Search for the cell housing the specified text and yield its [X, Y] center coordinate. 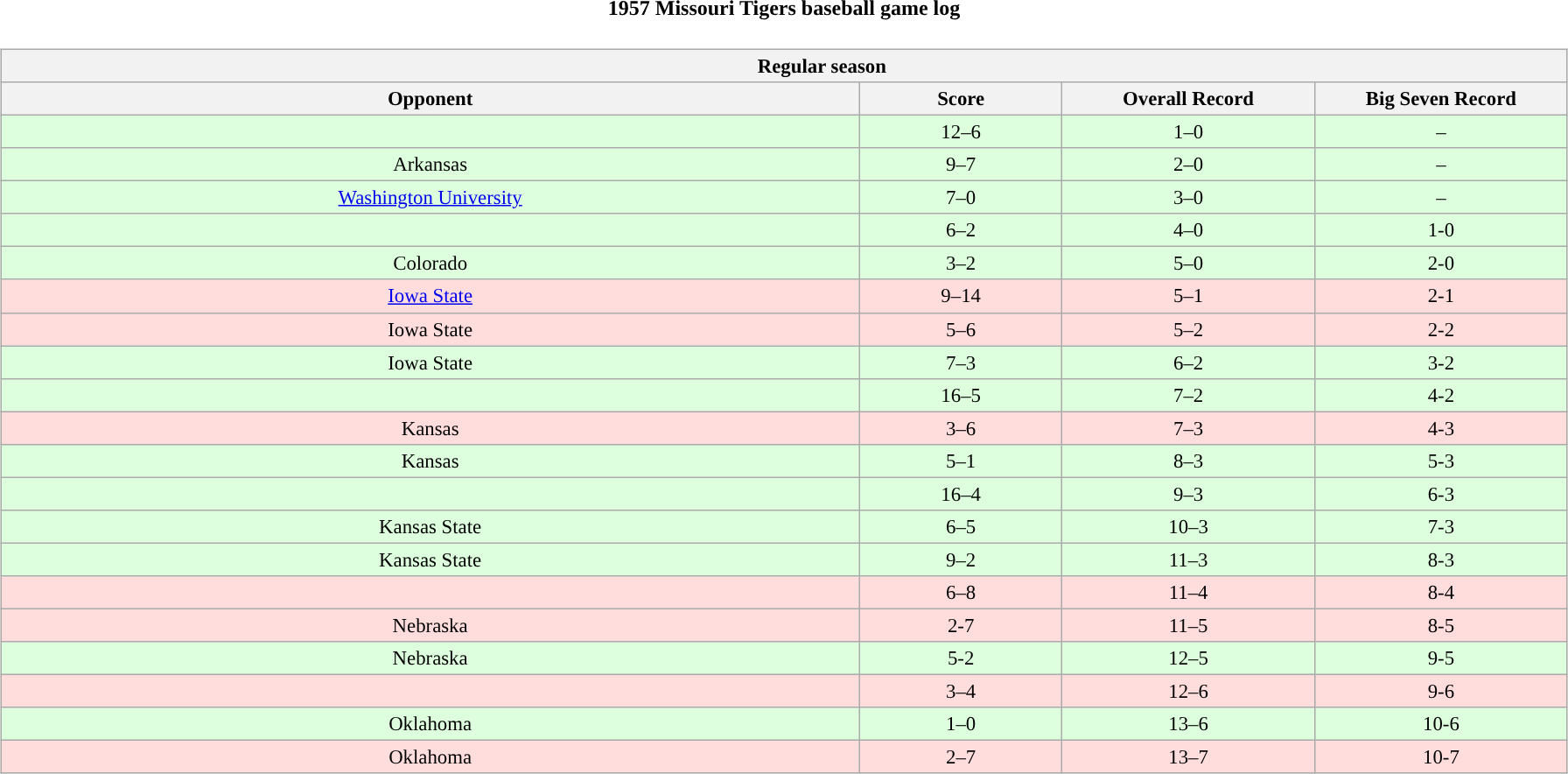
7–0 [961, 198]
9–3 [1188, 494]
7-3 [1440, 527]
8-4 [1440, 593]
16–4 [961, 494]
Overall Record [1188, 99]
Arkansas [430, 165]
5-3 [1440, 461]
4-2 [1440, 395]
Washington University [430, 198]
3–0 [1188, 198]
10-6 [1440, 724]
3–2 [961, 264]
2–7 [961, 757]
2-1 [1440, 296]
13–7 [1188, 757]
5–2 [1188, 329]
2–0 [1188, 165]
5–0 [1188, 264]
2-7 [961, 625]
10–3 [1188, 527]
8-3 [1440, 559]
11–4 [1188, 593]
Regular season [784, 66]
4-3 [1440, 428]
1-0 [1440, 230]
2-2 [1440, 329]
9-6 [1440, 692]
2-0 [1440, 264]
Score [961, 99]
8-5 [1440, 625]
9–14 [961, 296]
11–5 [1188, 625]
3–4 [961, 692]
5-2 [961, 658]
6–5 [961, 527]
4–0 [1188, 230]
5–6 [961, 329]
6–8 [961, 593]
10-7 [1440, 757]
Opponent [430, 99]
13–6 [1188, 724]
9–7 [961, 165]
6-3 [1440, 494]
Big Seven Record [1440, 99]
16–5 [961, 395]
9–2 [961, 559]
12–5 [1188, 658]
8–3 [1188, 461]
3–6 [961, 428]
3-2 [1440, 362]
Colorado [430, 264]
9-5 [1440, 658]
7–2 [1188, 395]
11–3 [1188, 559]
